For the text-containing cell, return its midpoint in [x, y] coordinate format. 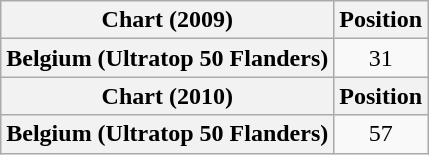
31 [381, 58]
Chart (2009) [168, 20]
Chart (2010) [168, 96]
57 [381, 134]
